From the cell containing the given text, extract its center point as (X, Y) coordinate. 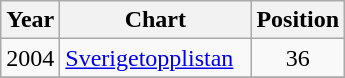
Year (30, 20)
2004 (30, 58)
Position (298, 20)
Chart (156, 20)
36 (298, 58)
Sverigetopplistan (156, 58)
